Capture the cell that displays the provided text and extract its (x, y) central coordinate. 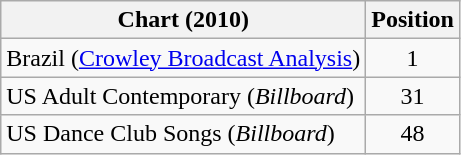
Brazil (Crowley Broadcast Analysis) (184, 58)
48 (413, 134)
Chart (2010) (184, 20)
31 (413, 96)
Position (413, 20)
US Adult Contemporary (Billboard) (184, 96)
1 (413, 58)
US Dance Club Songs (Billboard) (184, 134)
